Locate the cell with the specified text and output its (X, Y) center coordinate. 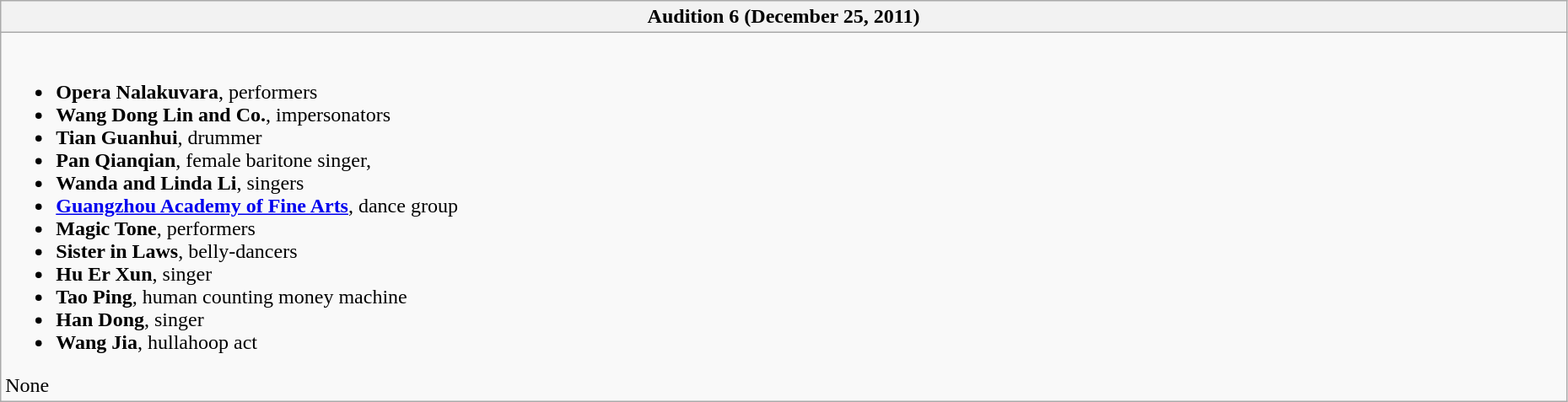
Audition 6 (December 25, 2011) (784, 17)
